Return the (x, y) coordinate for the center point of the cell that contains the specified text.  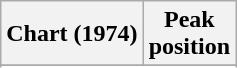
Chart (1974) (72, 34)
Peak position (189, 34)
